Return (x, y) of the center of cell containing provided text 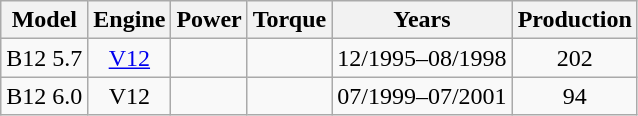
B12 5.7 (44, 58)
Years (422, 20)
B12 6.0 (44, 96)
Torque (289, 20)
Power (209, 20)
Model (44, 20)
202 (574, 58)
Engine (130, 20)
12/1995–08/1998 (422, 58)
07/1999–07/2001 (422, 96)
Production (574, 20)
94 (574, 96)
